From the cell containing the given text, extract its center point as (X, Y) coordinate. 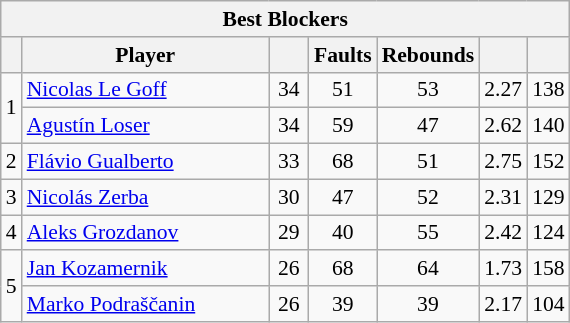
129 (548, 197)
Marko Podraščanin (146, 304)
53 (428, 90)
4 (12, 233)
2.31 (503, 197)
104 (548, 304)
Faults (343, 55)
2.27 (503, 90)
2.17 (503, 304)
30 (289, 197)
2.62 (503, 126)
Nicolás Zerba (146, 197)
1 (12, 108)
40 (343, 233)
64 (428, 269)
Nicolas Le Goff (146, 90)
140 (548, 126)
2.42 (503, 233)
33 (289, 162)
5 (12, 286)
59 (343, 126)
52 (428, 197)
3 (12, 197)
Player (146, 55)
158 (548, 269)
Aleks Grozdanov (146, 233)
1.73 (503, 269)
29 (289, 233)
138 (548, 90)
Flávio Gualberto (146, 162)
2 (12, 162)
Agustín Loser (146, 126)
152 (548, 162)
124 (548, 233)
55 (428, 233)
2.75 (503, 162)
Jan Kozamernik (146, 269)
Best Blockers (286, 19)
Rebounds (428, 55)
